Locate the cell with the specified text and output its (x, y) center coordinate. 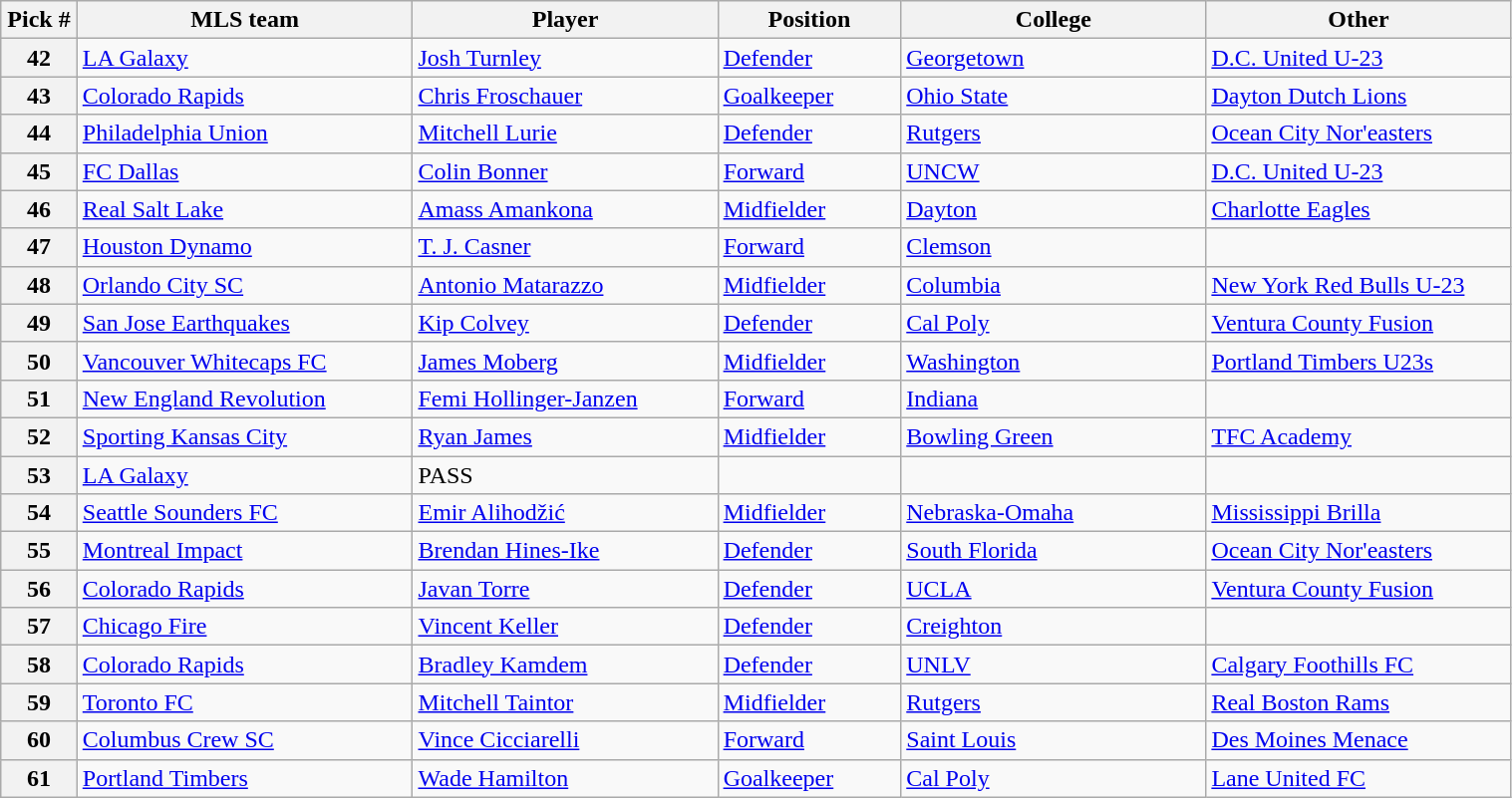
Real Salt Lake (245, 209)
60 (39, 740)
59 (39, 702)
Clemson (1054, 247)
57 (39, 627)
Toronto FC (245, 702)
42 (39, 58)
Saint Louis (1054, 740)
53 (39, 475)
Player (565, 20)
Indiana (1054, 399)
Antonio Matarazzo (565, 285)
52 (39, 436)
UCLA (1054, 589)
Dayton (1054, 209)
Ryan James (565, 436)
Calgary Foothills FC (1359, 665)
45 (39, 171)
46 (39, 209)
Philadelphia Union (245, 133)
New York Red Bulls U-23 (1359, 285)
51 (39, 399)
Orlando City SC (245, 285)
43 (39, 96)
Vancouver Whitecaps FC (245, 361)
Dayton Dutch Lions (1359, 96)
Ohio State (1054, 96)
Vincent Keller (565, 627)
Georgetown (1054, 58)
Columbia (1054, 285)
58 (39, 665)
Seattle Sounders FC (245, 513)
Real Boston Rams (1359, 702)
Vince Cicciarelli (565, 740)
Washington (1054, 361)
Amass Amankona (565, 209)
Mitchell Taintor (565, 702)
Josh Turnley (565, 58)
Portland Timbers U23s (1359, 361)
50 (39, 361)
New England Revolution (245, 399)
South Florida (1054, 551)
Mississippi Brilla (1359, 513)
Houston Dynamo (245, 247)
55 (39, 551)
Sporting Kansas City (245, 436)
College (1054, 20)
48 (39, 285)
T. J. Casner (565, 247)
Femi Hollinger-Janzen (565, 399)
Chris Froschauer (565, 96)
MLS team (245, 20)
Nebraska-Omaha (1054, 513)
56 (39, 589)
FC Dallas (245, 171)
54 (39, 513)
Kip Colvey (565, 323)
PASS (565, 475)
61 (39, 778)
TFC Academy (1359, 436)
Mitchell Lurie (565, 133)
Charlotte Eagles (1359, 209)
Emir Alihodžić (565, 513)
Columbus Crew SC (245, 740)
Other (1359, 20)
Position (809, 20)
Des Moines Menace (1359, 740)
Montreal Impact (245, 551)
San Jose Earthquakes (245, 323)
Creighton (1054, 627)
Pick # (39, 20)
Portland Timbers (245, 778)
Brendan Hines-Ike (565, 551)
Javan Torre (565, 589)
Bradley Kamdem (565, 665)
Wade Hamilton (565, 778)
Chicago Fire (245, 627)
47 (39, 247)
Lane United FC (1359, 778)
49 (39, 323)
Bowling Green (1054, 436)
James Moberg (565, 361)
UNCW (1054, 171)
Colin Bonner (565, 171)
UNLV (1054, 665)
44 (39, 133)
